Output the (x, y) coordinate of the center of the cell containing the given text.  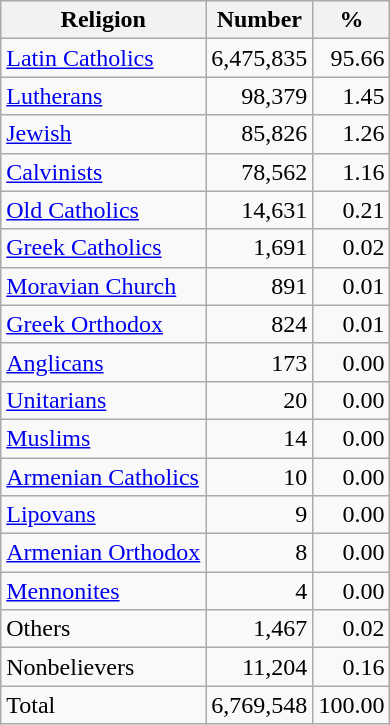
891 (260, 286)
Latin Catholics (104, 58)
0.16 (352, 667)
Number (260, 20)
Calvinists (104, 172)
6,769,548 (260, 705)
78,562 (260, 172)
Mennonites (104, 591)
9 (260, 515)
Greek Orthodox (104, 324)
14,631 (260, 210)
Others (104, 629)
824 (260, 324)
11,204 (260, 667)
Armenian Orthodox (104, 553)
Armenian Catholics (104, 477)
1,691 (260, 248)
Nonbelievers (104, 667)
Muslims (104, 438)
Jewish (104, 134)
1.26 (352, 134)
Unitarians (104, 400)
95.66 (352, 58)
Lipovans (104, 515)
4 (260, 591)
% (352, 20)
100.00 (352, 705)
10 (260, 477)
0.21 (352, 210)
Lutherans (104, 96)
98,379 (260, 96)
1.45 (352, 96)
14 (260, 438)
173 (260, 362)
Religion (104, 20)
Old Catholics (104, 210)
Moravian Church (104, 286)
Total (104, 705)
1,467 (260, 629)
85,826 (260, 134)
1.16 (352, 172)
8 (260, 553)
20 (260, 400)
6,475,835 (260, 58)
Anglicans (104, 362)
Greek Catholics (104, 248)
